Return (X, Y) of the center of cell containing provided text 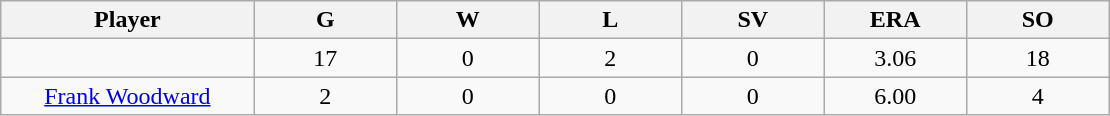
W (468, 20)
SV (752, 20)
ERA (895, 20)
SO (1038, 20)
4 (1038, 96)
18 (1038, 58)
6.00 (895, 96)
G (325, 20)
Frank Woodward (128, 96)
3.06 (895, 58)
17 (325, 58)
Player (128, 20)
L (610, 20)
